Pinpoint the cell where the given text exists, returning its [x, y] midpoint coordinate. 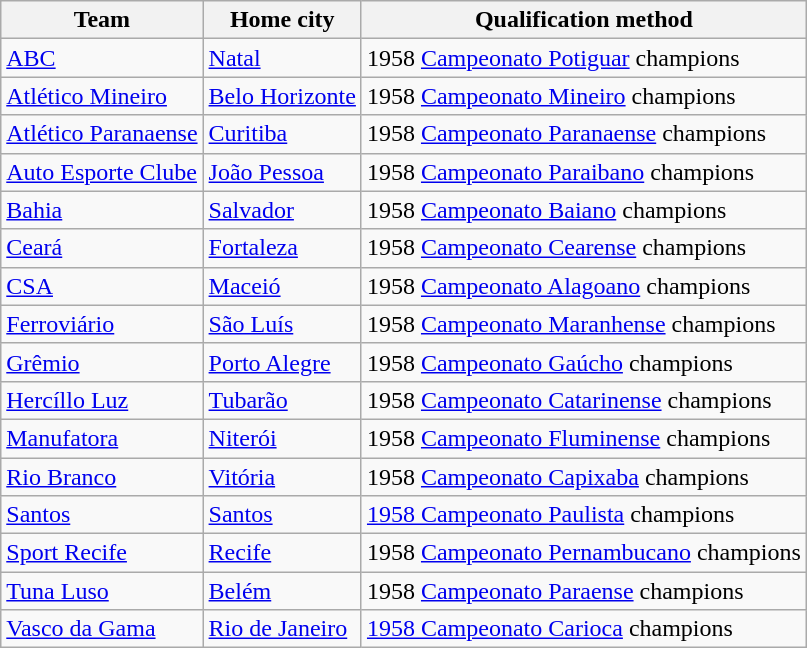
1958 Campeonato Cearense champions [584, 248]
Qualification method [584, 20]
Bahia [102, 210]
1958 Campeonato Maranhense champions [584, 324]
Auto Esporte Clube [102, 172]
Vitória [282, 477]
Recife [282, 553]
Maceió [282, 286]
1958 Campeonato Paulista champions [584, 515]
Belém [282, 591]
Fortaleza [282, 248]
Vasco da Gama [102, 629]
Tuna Luso [102, 591]
1958 Campeonato Paraense champions [584, 591]
1958 Campeonato Catarinense champions [584, 400]
1958 Campeonato Gaúcho champions [584, 362]
1958 Campeonato Capixaba champions [584, 477]
1958 Campeonato Paraibano champions [584, 172]
Curitiba [282, 134]
Home city [282, 20]
Grêmio [102, 362]
1958 Campeonato Paranaense champions [584, 134]
Rio de Janeiro [282, 629]
Ferroviário [102, 324]
São Luís [282, 324]
Salvador [282, 210]
1958 Campeonato Fluminense champions [584, 438]
Sport Recife [102, 553]
CSA [102, 286]
Atlético Mineiro [102, 96]
1958 Campeonato Baiano champions [584, 210]
Ceará [102, 248]
Atlético Paranaense [102, 134]
Team [102, 20]
Manufatora [102, 438]
ABC [102, 58]
Natal [282, 58]
1958 Campeonato Potiguar champions [584, 58]
João Pessoa [282, 172]
Hercíllo Luz [102, 400]
Tubarão [282, 400]
Porto Alegre [282, 362]
1958 Campeonato Mineiro champions [584, 96]
1958 Campeonato Alagoano champions [584, 286]
Belo Horizonte [282, 96]
1958 Campeonato Pernambucano champions [584, 553]
Rio Branco [102, 477]
1958 Campeonato Carioca champions [584, 629]
Niterói [282, 438]
